Provide the [x, y] coordinate of the cell's center where the given text is located.  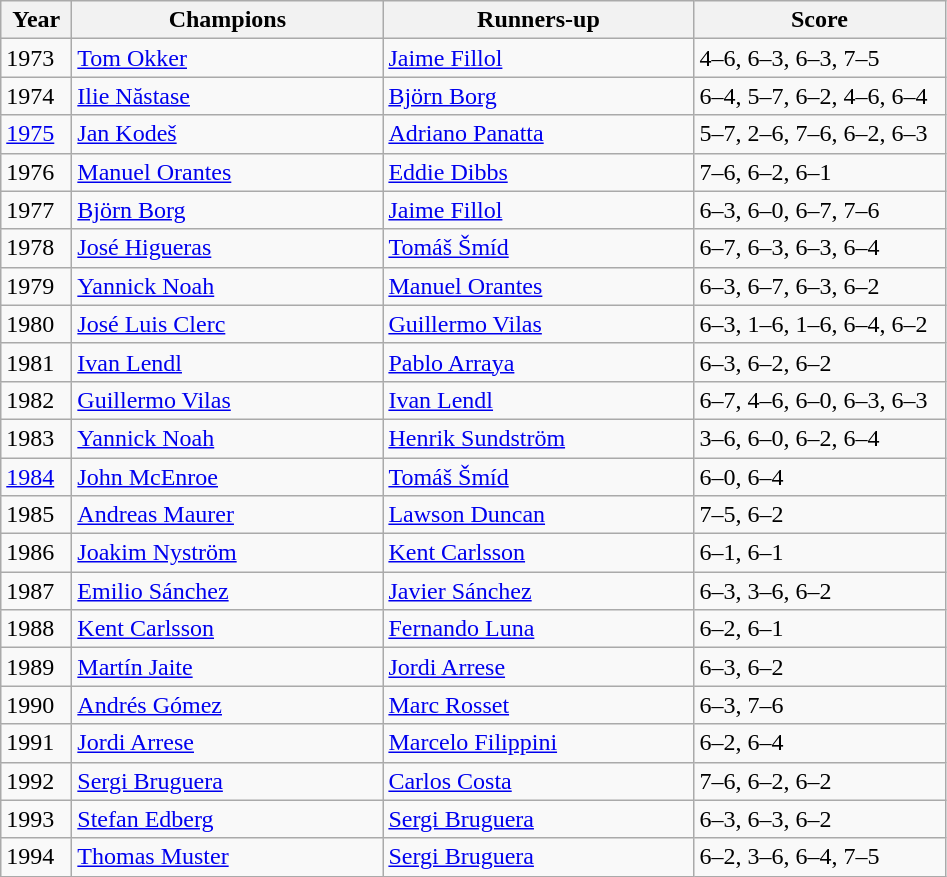
7–5, 6–2 [820, 515]
1984 [36, 477]
7–6, 6–2, 6–1 [820, 172]
Stefan Edberg [228, 819]
1976 [36, 172]
José Higueras [228, 248]
6–3, 6–2 [820, 667]
6–3, 6–0, 6–7, 7–6 [820, 210]
1983 [36, 438]
Fernando Luna [538, 629]
6–3, 1–6, 1–6, 6–4, 6–2 [820, 324]
6–2, 6–1 [820, 629]
Carlos Costa [538, 781]
1986 [36, 553]
6–7, 4–6, 6–0, 6–3, 6–3 [820, 400]
Martín Jaite [228, 667]
6–1, 6–1 [820, 553]
1988 [36, 629]
Emilio Sánchez [228, 591]
José Luis Clerc [228, 324]
Champions [228, 20]
6–2, 3–6, 6–4, 7–5 [820, 857]
1978 [36, 248]
Ilie Năstase [228, 96]
7–6, 6–2, 6–2 [820, 781]
1974 [36, 96]
1982 [36, 400]
Tom Okker [228, 58]
Andreas Maurer [228, 515]
Henrik Sundström [538, 438]
6–7, 6–3, 6–3, 6–4 [820, 248]
1990 [36, 705]
1979 [36, 286]
5–7, 2–6, 7–6, 6–2, 6–3 [820, 134]
1980 [36, 324]
Eddie Dibbs [538, 172]
6–4, 5–7, 6–2, 4–6, 6–4 [820, 96]
1987 [36, 591]
3–6, 6–0, 6–2, 6–4 [820, 438]
6–0, 6–4 [820, 477]
6–3, 7–6 [820, 705]
1977 [36, 210]
6–3, 6–3, 6–2 [820, 819]
Jan Kodeš [228, 134]
1985 [36, 515]
6–3, 3–6, 6–2 [820, 591]
Andrés Gómez [228, 705]
1993 [36, 819]
Javier Sánchez [538, 591]
Score [820, 20]
Runners-up [538, 20]
John McEnroe [228, 477]
1989 [36, 667]
Year [36, 20]
Lawson Duncan [538, 515]
Thomas Muster [228, 857]
1973 [36, 58]
Joakim Nyström [228, 553]
1991 [36, 743]
Pablo Arraya [538, 362]
6–2, 6–4 [820, 743]
1981 [36, 362]
Marcelo Filippini [538, 743]
1992 [36, 781]
1975 [36, 134]
4–6, 6–3, 6–3, 7–5 [820, 58]
1994 [36, 857]
6–3, 6–2, 6–2 [820, 362]
6–3, 6–7, 6–3, 6–2 [820, 286]
Marc Rosset [538, 705]
Adriano Panatta [538, 134]
